Search for the cell housing the specified text and yield its (x, y) center coordinate. 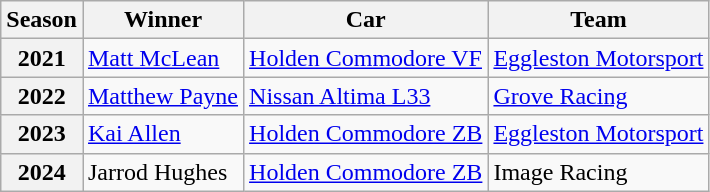
Winner (162, 20)
2022 (42, 96)
2024 (42, 172)
2023 (42, 134)
2021 (42, 58)
Nissan Altima L33 (366, 96)
Holden Commodore VF (366, 58)
Kai Allen (162, 134)
Car (366, 20)
Matthew Payne (162, 96)
Image Racing (598, 172)
Jarrod Hughes (162, 172)
Season (42, 20)
Team (598, 20)
Grove Racing (598, 96)
Matt McLean (162, 58)
